Return (X, Y) of the center of cell containing provided text 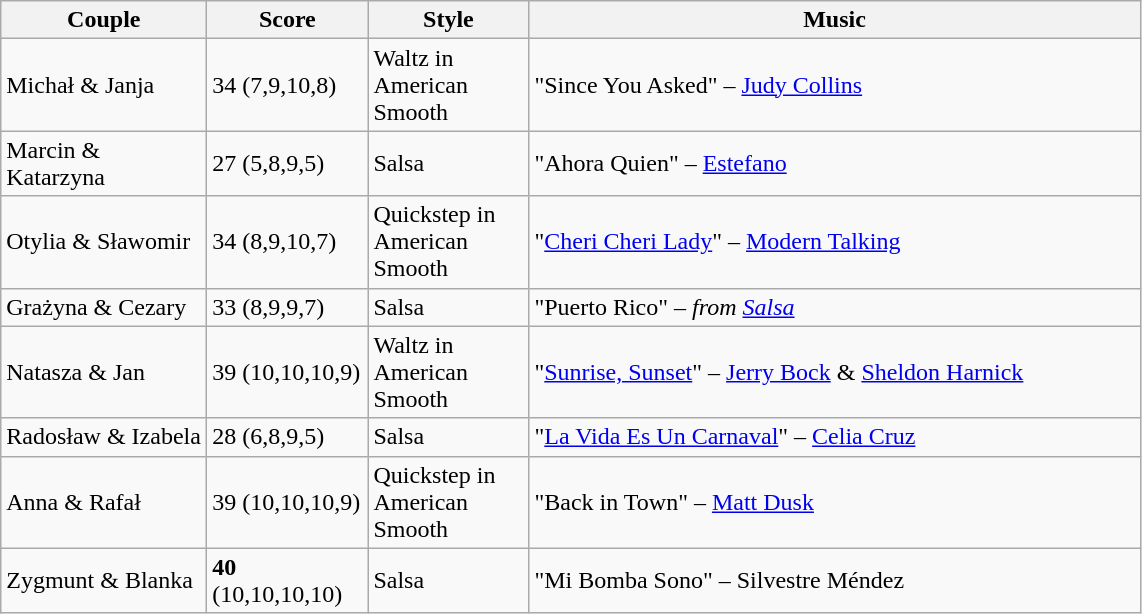
"Puerto Rico" – from Salsa (834, 307)
Radosław & Izabela (104, 437)
Natasza & Jan (104, 372)
Couple (104, 20)
34 (8,9,10,7) (288, 242)
"Mi Bomba Sono" – Silvestre Méndez (834, 580)
Otylia & Sławomir (104, 242)
Score (288, 20)
"Ahora Quien" – Estefano (834, 164)
Grażyna & Cezary (104, 307)
"Since You Asked" – Judy Collins (834, 85)
Marcin & Katarzyna (104, 164)
28 (6,8,9,5) (288, 437)
40 (10,10,10,10) (288, 580)
"Cheri Cheri Lady" – Modern Talking (834, 242)
Zygmunt & Blanka (104, 580)
Michał & Janja (104, 85)
Anna & Rafał (104, 502)
33 (8,9,9,7) (288, 307)
"La Vida Es Un Carnaval" – Celia Cruz (834, 437)
"Back in Town" – Matt Dusk (834, 502)
Music (834, 20)
34 (7,9,10,8) (288, 85)
Style (448, 20)
27 (5,8,9,5) (288, 164)
"Sunrise, Sunset" – Jerry Bock & Sheldon Harnick (834, 372)
